From the cell containing the given text, extract its center point as (X, Y) coordinate. 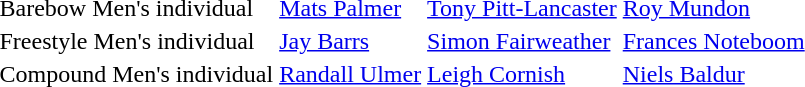
Jay Barrs (350, 41)
Simon Fairweather (522, 41)
